Identify which cell holds the provided text, then report its [X, Y] central coordinate. 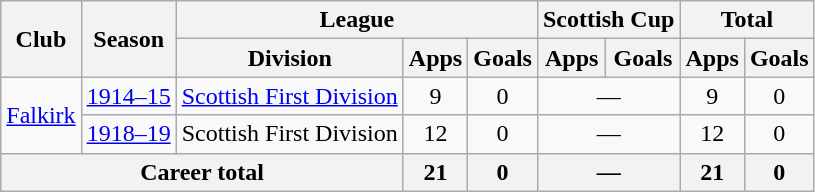
Total [747, 20]
Career total [202, 172]
Club [41, 39]
Scottish Cup [608, 20]
League [356, 20]
1914–15 [128, 96]
Season [128, 39]
1918–19 [128, 134]
Falkirk [41, 115]
Division [290, 58]
